Detect which cell encompasses the target text, then output its (x, y) center coordinate. 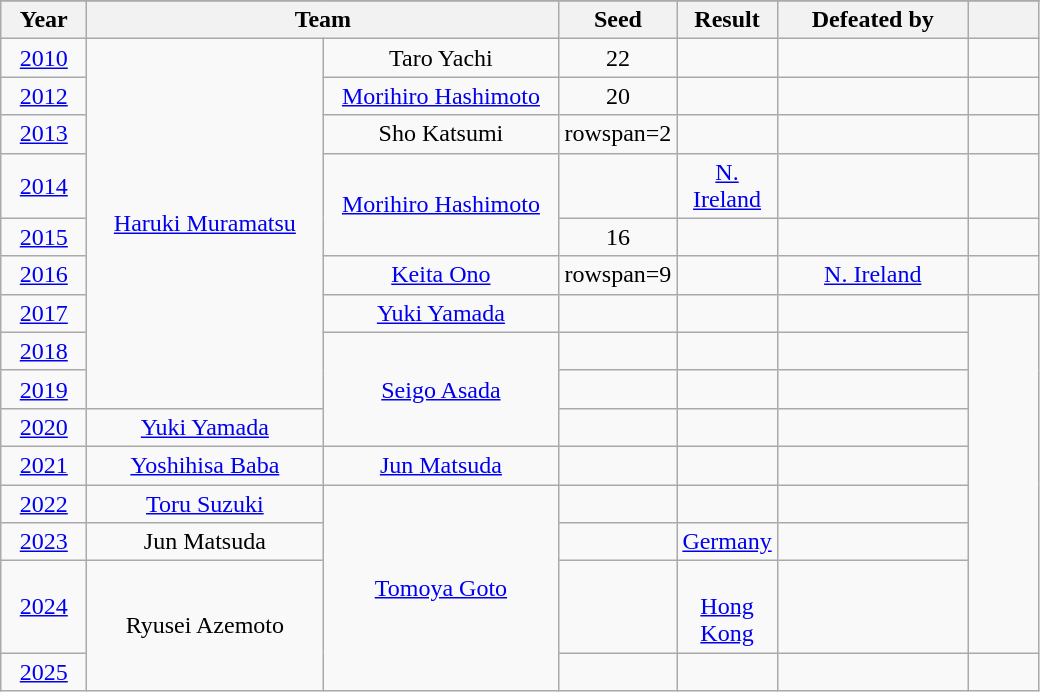
Defeated by (872, 20)
Sho Katsumi (441, 134)
Germany (727, 542)
2019 (44, 389)
Team (323, 20)
rowspan=2 (618, 134)
2013 (44, 134)
Seed (618, 20)
Tomoya Goto (441, 587)
Keita Ono (441, 275)
Taro Yachi (441, 58)
Seigo Asada (441, 389)
2017 (44, 313)
2022 (44, 503)
2018 (44, 351)
2025 (44, 672)
Toru Suzuki (205, 503)
Haruki Muramatsu (205, 224)
2010 (44, 58)
Year (44, 20)
rowspan=9 (618, 275)
2015 (44, 237)
Result (727, 20)
Hong Kong (727, 607)
20 (618, 96)
2023 (44, 542)
2024 (44, 607)
2012 (44, 96)
Yoshihisa Baba (205, 465)
2014 (44, 186)
Ryusei Azemoto (205, 626)
2020 (44, 427)
2021 (44, 465)
2016 (44, 275)
22 (618, 58)
16 (618, 237)
